Pinpoint the cell where the given text exists, returning its (x, y) midpoint coordinate. 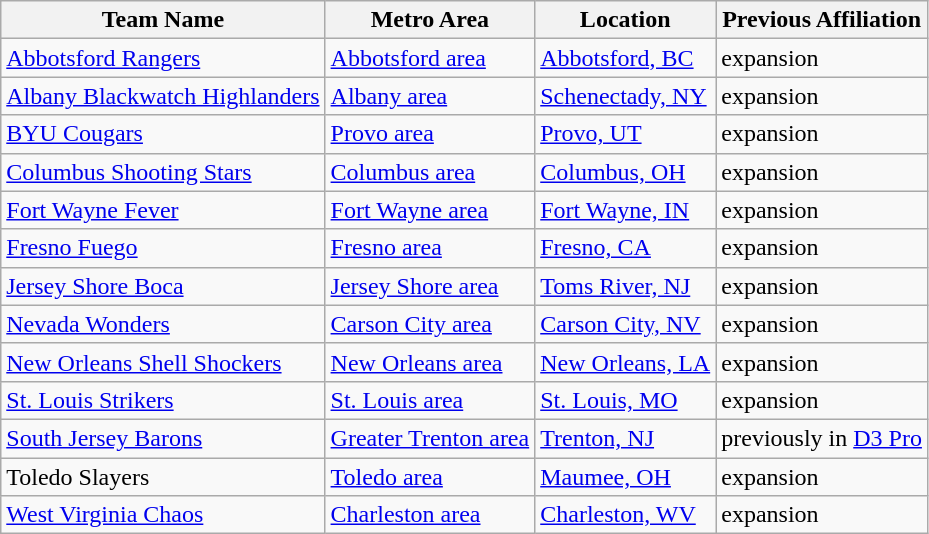
New Orleans Shell Shockers (163, 362)
Charleston, WV (626, 515)
Albany area (430, 96)
Abbotsford, BC (626, 58)
Metro Area (430, 20)
St. Louis, MO (626, 400)
Previous Affiliation (822, 20)
Fresno area (430, 248)
Maumee, OH (626, 477)
Columbus, OH (626, 172)
Trenton, NJ (626, 438)
Fort Wayne, IN (626, 210)
previously in D3 Pro (822, 438)
Carson City, NV (626, 324)
Jersey Shore area (430, 286)
Fort Wayne area (430, 210)
Greater Trenton area (430, 438)
Fort Wayne Fever (163, 210)
Columbus area (430, 172)
Abbotsford Rangers (163, 58)
Toledo area (430, 477)
New Orleans, LA (626, 362)
Fresno, CA (626, 248)
Nevada Wonders (163, 324)
Albany Blackwatch Highlanders (163, 96)
Provo area (430, 134)
St. Louis Strikers (163, 400)
Abbotsford area (430, 58)
New Orleans area (430, 362)
Charleston area (430, 515)
Team Name (163, 20)
Toledo Slayers (163, 477)
South Jersey Barons (163, 438)
Schenectady, NY (626, 96)
Carson City area (430, 324)
Jersey Shore Boca (163, 286)
West Virginia Chaos (163, 515)
Toms River, NJ (626, 286)
Columbus Shooting Stars (163, 172)
Provo, UT (626, 134)
Fresno Fuego (163, 248)
Location (626, 20)
St. Louis area (430, 400)
BYU Cougars (163, 134)
